Return the [x, y] coordinate for the center point of the cell that contains the specified text.  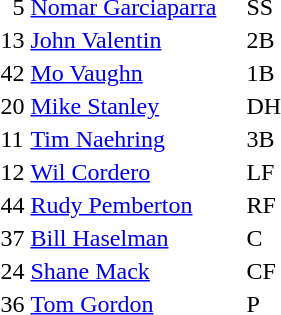
Shane Mack [136, 271]
Tim Naehring [136, 139]
Mike Stanley [136, 106]
Mo Vaughn [136, 73]
Bill Haselman [136, 238]
Rudy Pemberton [136, 205]
Wil Cordero [136, 172]
John Valentin [136, 40]
